Search for the cell housing the specified text and yield its (X, Y) center coordinate. 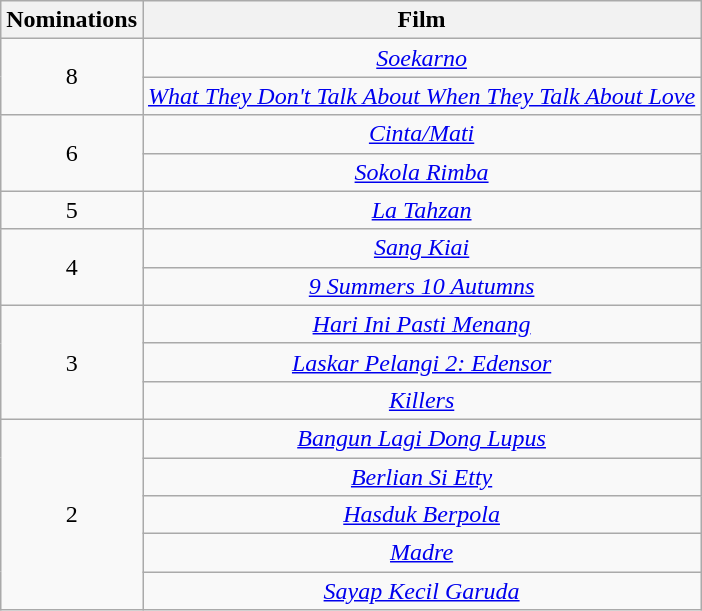
Laskar Pelangi 2: Edensor (421, 362)
Sang Kiai (421, 248)
Hasduk Berpola (421, 515)
Hari Ini Pasti Menang (421, 324)
Killers (421, 400)
Nominations (72, 20)
La Tahzan (421, 210)
5 (72, 210)
Madre (421, 553)
8 (72, 77)
2 (72, 514)
3 (72, 362)
Sayap Kecil Garuda (421, 591)
6 (72, 153)
Soekarno (421, 58)
What They Don't Talk About When They Talk About Love (421, 96)
Sokola Rimba (421, 172)
9 Summers 10 Autumns (421, 286)
Cinta/Mati (421, 134)
Berlian Si Etty (421, 477)
Film (421, 20)
Bangun Lagi Dong Lupus (421, 438)
4 (72, 267)
